Locate the cell with the specified text and output its (x, y) center coordinate. 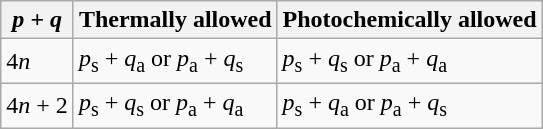
Thermally allowed (175, 20)
4n (38, 61)
p + q (38, 20)
Photochemically allowed (410, 20)
4n + 2 (38, 105)
